Return [X, Y] of the center of cell containing provided text 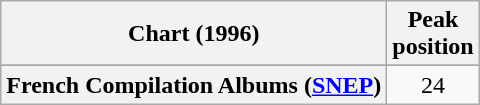
French Compilation Albums (SNEP) [194, 85]
Peakposition [433, 34]
Chart (1996) [194, 34]
24 [433, 85]
